Provide the (X, Y) coordinate of the cell's center where the given text is located.  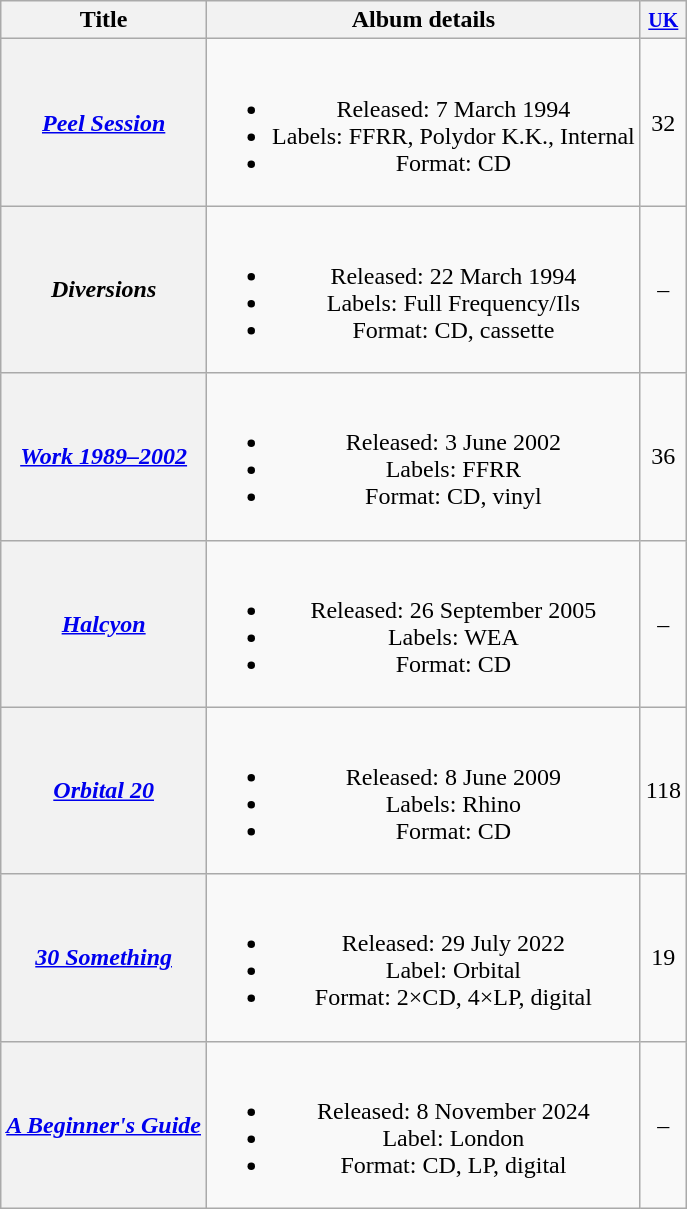
118 (663, 790)
Album details (424, 20)
Orbital 20 (104, 790)
A Beginner's Guide (104, 1124)
Released: 29 July 2022Label: OrbitalFormat: 2×CD, 4×LP, digital (424, 958)
Diversions (104, 290)
Released: 8 June 2009Labels: RhinoFormat: CD (424, 790)
Released: 22 March 1994Labels: Full Frequency/IlsFormat: CD, cassette (424, 290)
Released: 7 March 1994Labels: FFRR, Polydor K.K., InternalFormat: CD (424, 122)
Released: 3 June 2002Labels: FFRRFormat: CD, vinyl (424, 456)
Halcyon (104, 624)
Peel Session (104, 122)
Title (104, 20)
Work 1989–2002 (104, 456)
Released: 26 September 2005Labels: WEAFormat: CD (424, 624)
Released: 8 November 2024Label: LondonFormat: CD, LP, digital (424, 1124)
36 (663, 456)
32 (663, 122)
30 Something (104, 958)
UK (663, 20)
19 (663, 958)
